Return [X, Y] of the center of cell containing provided text 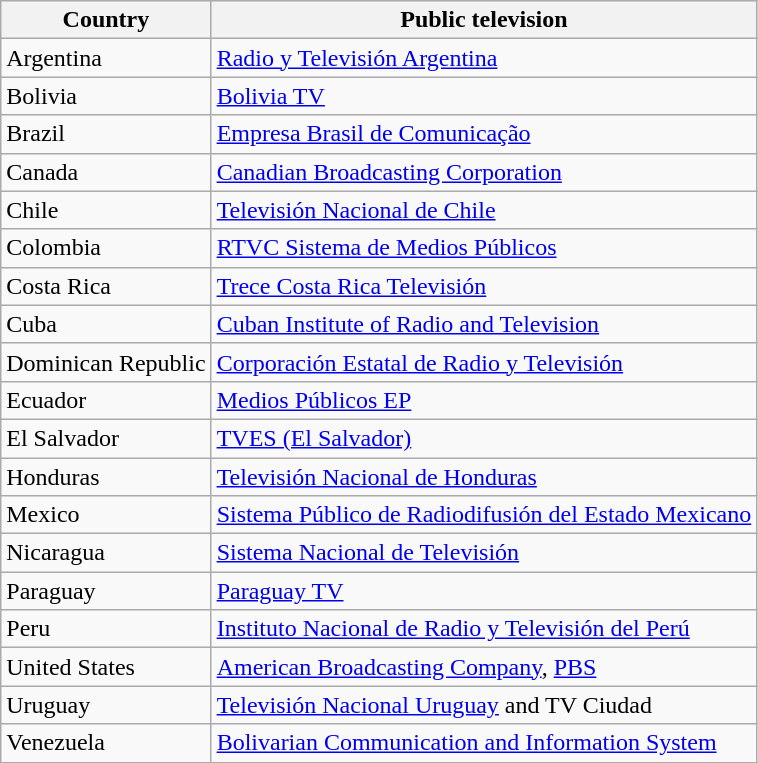
Canada [106, 172]
Costa Rica [106, 286]
American Broadcasting Company, PBS [484, 667]
Empresa Brasil de Comunicação [484, 134]
TVES (El Salvador) [484, 438]
Instituto Nacional de Radio y Televisión del Perú [484, 629]
Paraguay [106, 591]
Radio y Televisión Argentina [484, 58]
Televisión Nacional de Honduras [484, 477]
Country [106, 20]
Televisión Nacional de Chile [484, 210]
Peru [106, 629]
RTVC Sistema de Medios Públicos [484, 248]
Sistema Público de Radiodifusión del Estado Mexicano [484, 515]
Televisión Nacional Uruguay and TV Ciudad [484, 705]
Bolivarian Communication and Information System [484, 743]
Nicaragua [106, 553]
Public television [484, 20]
Cuba [106, 324]
Mexico [106, 515]
Sistema Nacional de Televisión [484, 553]
Venezuela [106, 743]
Honduras [106, 477]
Dominican Republic [106, 362]
Bolivia [106, 96]
Canadian Broadcasting Corporation [484, 172]
Colombia [106, 248]
Chile [106, 210]
Corporación Estatal de Radio y Televisión [484, 362]
Paraguay TV [484, 591]
Cuban Institute of Radio and Television [484, 324]
Brazil [106, 134]
El Salvador [106, 438]
Bolivia TV [484, 96]
Ecuador [106, 400]
Medios Públicos EP [484, 400]
United States [106, 667]
Trece Costa Rica Televisión [484, 286]
Uruguay [106, 705]
Argentina [106, 58]
